Extract the [x, y] coordinate from the center of the cell holding the provided text.  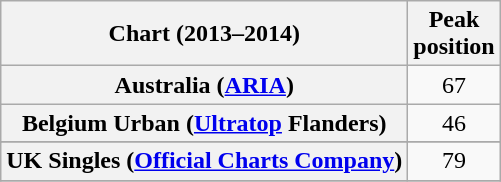
Belgium Urban (Ultratop Flanders) [204, 123]
Chart (2013–2014) [204, 34]
Peakposition [454, 34]
79 [454, 161]
67 [454, 85]
46 [454, 123]
UK Singles (Official Charts Company) [204, 161]
Australia (ARIA) [204, 85]
